Output the (x, y) coordinate of the center of the cell containing the given text.  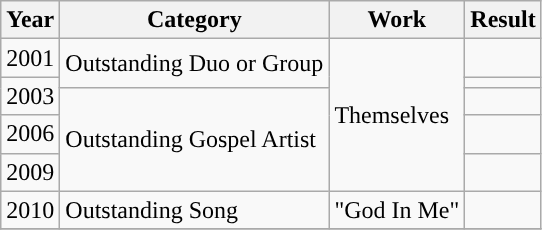
"God In Me" (397, 210)
2001 (30, 58)
Category (194, 20)
Outstanding Gospel Artist (194, 140)
Outstanding Duo or Group (194, 64)
Work (397, 20)
Outstanding Song (194, 210)
2009 (30, 172)
2003 (30, 96)
2006 (30, 134)
2010 (30, 210)
Year (30, 20)
Themselves (397, 115)
Result (503, 20)
